Determine the (x, y) coordinate at the center of the cell enclosing the given text.  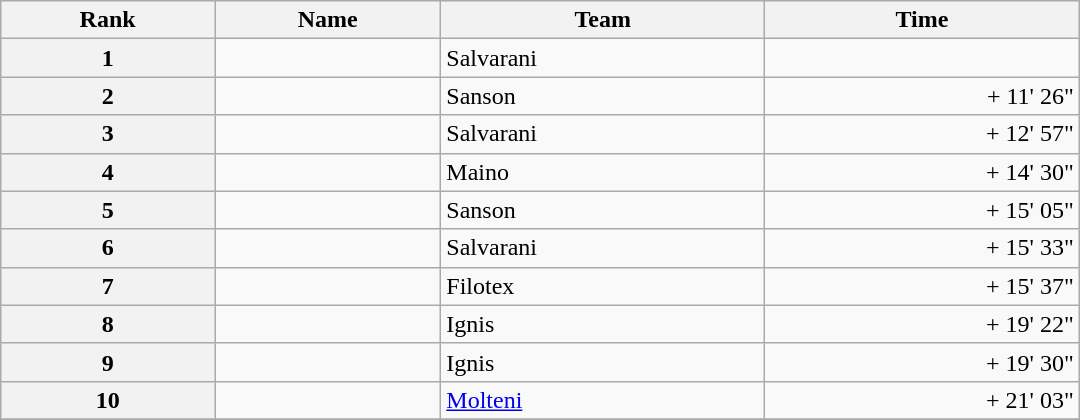
3 (108, 134)
Name (327, 20)
+ 14' 30" (922, 172)
5 (108, 210)
+ 15' 05" (922, 210)
6 (108, 248)
+ 21' 03" (922, 400)
+ 15' 37" (922, 286)
+ 11' 26" (922, 96)
+ 12' 57" (922, 134)
9 (108, 362)
+ 15' 33" (922, 248)
1 (108, 58)
Maino (603, 172)
4 (108, 172)
+ 19' 30" (922, 362)
2 (108, 96)
Rank (108, 20)
Time (922, 20)
10 (108, 400)
Molteni (603, 400)
Team (603, 20)
Filotex (603, 286)
+ 19' 22" (922, 324)
7 (108, 286)
8 (108, 324)
